Extract the [x, y] coordinate from the center of the cell holding the provided text.  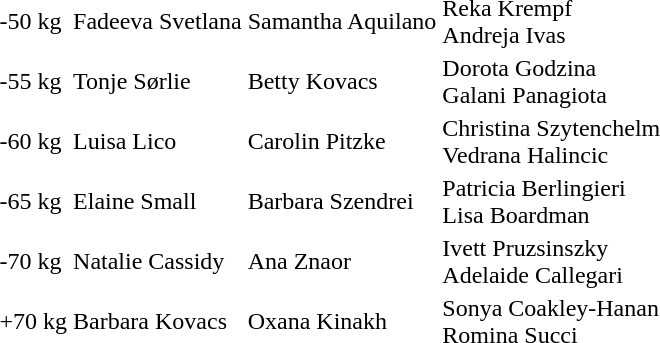
Natalie Cassidy [158, 262]
Luisa Lico [158, 142]
Betty Kovacs [342, 82]
Elaine Small [158, 202]
Tonje Sørlie [158, 82]
Barbara Szendrei [342, 202]
Carolin Pitzke [342, 142]
Ana Znaor [342, 262]
